Return [x, y] of the center of cell containing provided text 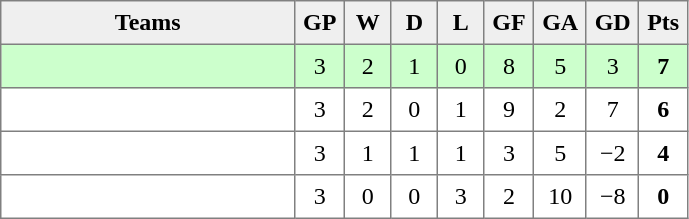
8 [509, 66]
GF [509, 23]
−2 [612, 153]
W [368, 23]
9 [509, 110]
4 [663, 153]
Teams [148, 23]
D [414, 23]
−8 [612, 197]
GD [612, 23]
6 [663, 110]
GP [320, 23]
L [461, 23]
Pts [663, 23]
GA [560, 23]
10 [560, 197]
